Find where the given text appears and provide that cell's center as (X, Y) coordinate. 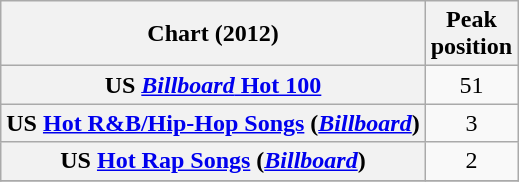
Chart (2012) (213, 34)
US Hot R&B/Hip-Hop Songs (Billboard) (213, 123)
US Hot Rap Songs (Billboard) (213, 161)
2 (471, 161)
Peakposition (471, 34)
3 (471, 123)
US Billboard Hot 100 (213, 85)
51 (471, 85)
